Scan for the cell matching the given text and deliver its (X, Y) coordinate at center. 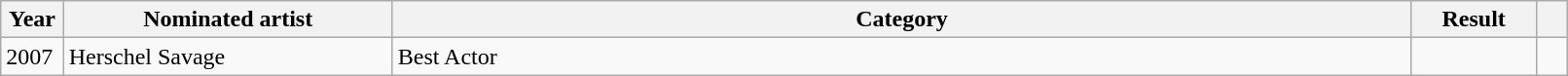
Herschel Savage (228, 57)
2007 (32, 57)
Best Actor (901, 57)
Category (901, 19)
Result (1474, 19)
Nominated artist (228, 19)
Year (32, 19)
